Locate the cell with the specified text and output its (x, y) center coordinate. 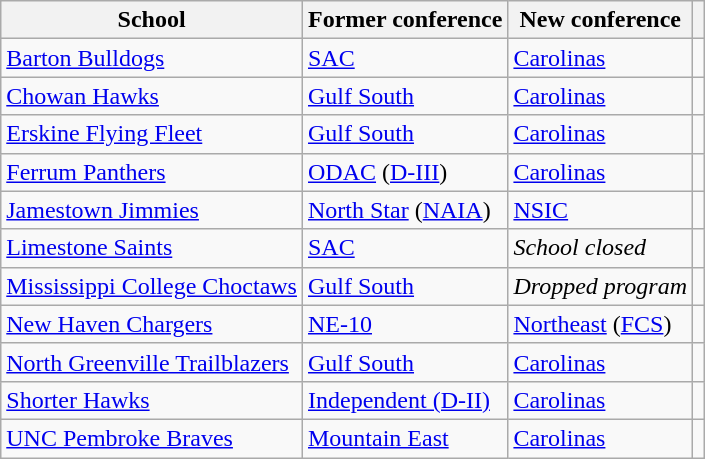
Mississippi College Choctaws (152, 286)
Jamestown Jimmies (152, 210)
UNC Pembroke Braves (152, 438)
NE-10 (404, 324)
North Star (NAIA) (404, 210)
New Haven Chargers (152, 324)
Ferrum Panthers (152, 172)
NSIC (600, 210)
Northeast (FCS) (600, 324)
North Greenville Trailblazers (152, 362)
Limestone Saints (152, 248)
Barton Bulldogs (152, 58)
New conference (600, 20)
Dropped program (600, 286)
Mountain East (404, 438)
School (152, 20)
Former conference (404, 20)
School closed (600, 248)
ODAC (D-III) (404, 172)
Erskine Flying Fleet (152, 134)
Independent (D-II) (404, 400)
Chowan Hawks (152, 96)
Shorter Hawks (152, 400)
